Detect which cell encompasses the target text, then output its (X, Y) center coordinate. 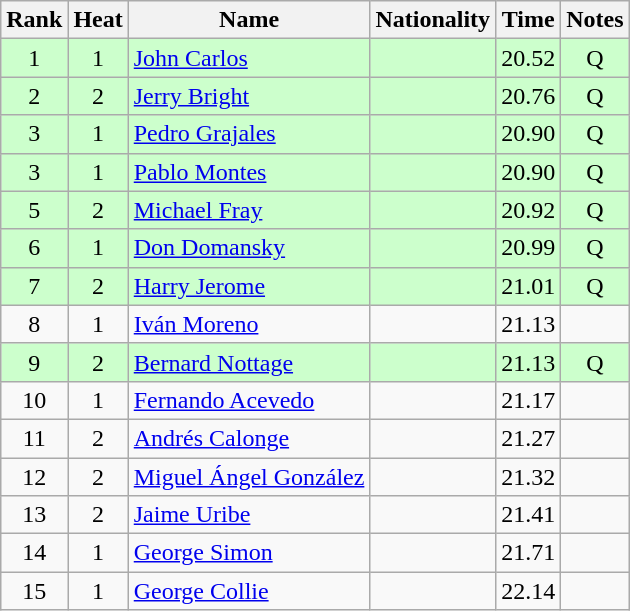
6 (34, 248)
Pablo Montes (249, 172)
Name (249, 20)
21.27 (528, 438)
Pedro Grajales (249, 134)
John Carlos (249, 58)
George Simon (249, 553)
5 (34, 210)
20.76 (528, 96)
Miguel Ángel González (249, 477)
12 (34, 477)
Harry Jerome (249, 286)
Time (528, 20)
Michael Fray (249, 210)
22.14 (528, 591)
21.01 (528, 286)
Notes (595, 20)
Bernard Nottage (249, 362)
Jerry Bright (249, 96)
10 (34, 400)
Fernando Acevedo (249, 400)
Iván Moreno (249, 324)
20.52 (528, 58)
14 (34, 553)
8 (34, 324)
Rank (34, 20)
Nationality (433, 20)
11 (34, 438)
13 (34, 515)
Jaime Uribe (249, 515)
Don Domansky (249, 248)
20.92 (528, 210)
George Collie (249, 591)
20.99 (528, 248)
21.17 (528, 400)
Heat (98, 20)
7 (34, 286)
15 (34, 591)
21.41 (528, 515)
21.71 (528, 553)
Andrés Calonge (249, 438)
21.32 (528, 477)
9 (34, 362)
